Pinpoint the cell where the given text exists, returning its [x, y] midpoint coordinate. 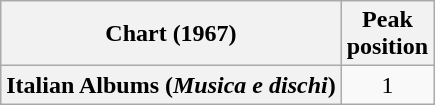
Chart (1967) [171, 34]
Italian Albums (Musica e dischi) [171, 85]
Peakposition [387, 34]
1 [387, 85]
